For the text-containing cell, return its midpoint in (X, Y) coordinate format. 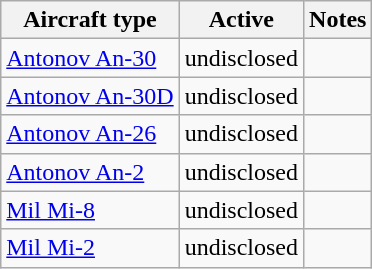
Antonov An-30 (90, 58)
Aircraft type (90, 20)
Mil Mi-2 (90, 248)
Active (241, 20)
Mil Mi-8 (90, 210)
Antonov An-2 (90, 172)
Notes (338, 20)
Antonov An-26 (90, 134)
Antonov An-30D (90, 96)
